Search for the cell housing the specified text and yield its (X, Y) center coordinate. 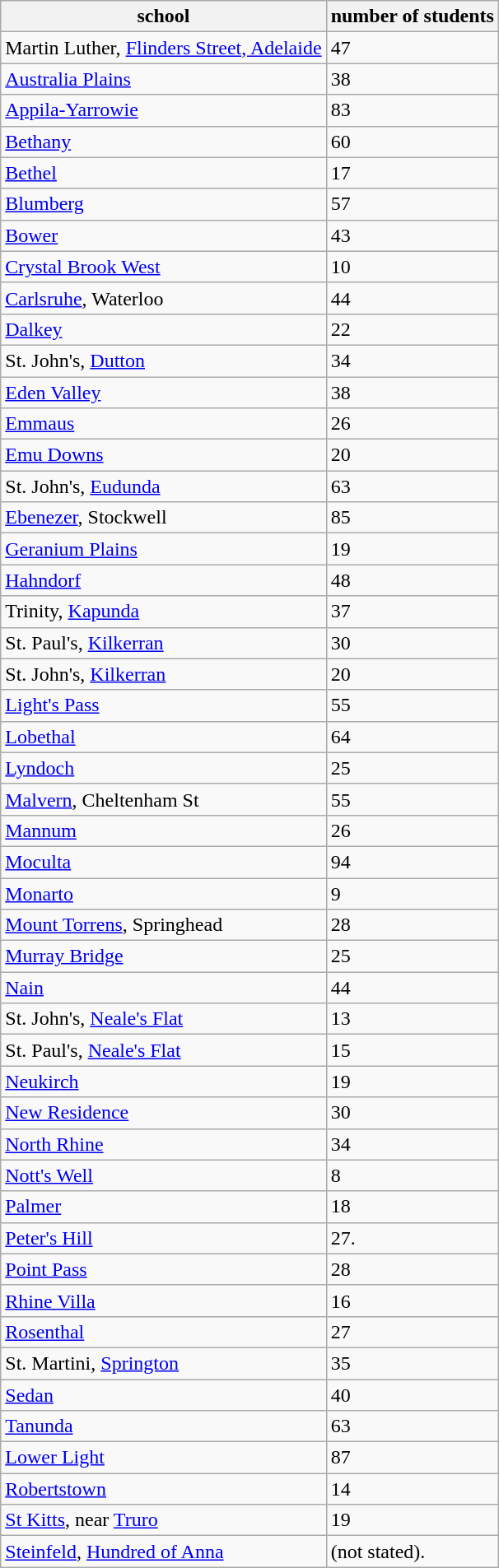
North Rhine (163, 1144)
St. John's, Eudunda (163, 486)
13 (412, 1019)
10 (412, 267)
Malvern, Cheltenham St (163, 799)
35 (412, 1363)
Blumberg (163, 204)
Lower Light (163, 1458)
Peter's Hill (163, 1238)
15 (412, 1050)
Point Pass (163, 1269)
Appila-Yarrowie (163, 110)
St. Paul's, Kilkerran (163, 643)
37 (412, 612)
Martin Luther, Flinders Street, Adelaide (163, 48)
57 (412, 204)
Ebenezer, Stockwell (163, 518)
47 (412, 48)
Murray Bridge (163, 956)
27. (412, 1238)
22 (412, 329)
St. John's, Dutton (163, 361)
St Kitts, near Truro (163, 1520)
Neukirch (163, 1082)
Geranium Plains (163, 549)
Palmer (163, 1207)
Mount Torrens, Springhead (163, 925)
87 (412, 1458)
St. John's, Kilkerran (163, 674)
Dalkey (163, 329)
85 (412, 518)
Hahndorf (163, 580)
Eden Valley (163, 393)
17 (412, 173)
Bethany (163, 142)
Rosenthal (163, 1332)
83 (412, 110)
number of students (412, 16)
Tanunda (163, 1426)
St. Martini, Springton (163, 1363)
Bower (163, 235)
48 (412, 580)
43 (412, 235)
Crystal Brook West (163, 267)
14 (412, 1489)
18 (412, 1207)
school (163, 16)
(not stated). (412, 1552)
Robertstown (163, 1489)
Emu Downs (163, 455)
Nain (163, 988)
Trinity, Kapunda (163, 612)
Australia Plains (163, 79)
Lyndoch (163, 768)
Steinfeld, Hundred of Anna (163, 1552)
Nott's Well (163, 1175)
64 (412, 737)
Bethel (163, 173)
St. Paul's, Neale's Flat (163, 1050)
8 (412, 1175)
Sedan (163, 1395)
Monarto (163, 893)
27 (412, 1332)
9 (412, 893)
Moculta (163, 862)
New Residence (163, 1113)
Mannum (163, 831)
16 (412, 1300)
St. John's, Neale's Flat (163, 1019)
Rhine Villa (163, 1300)
40 (412, 1395)
Emmaus (163, 424)
94 (412, 862)
Light's Pass (163, 705)
Carlsruhe, Waterloo (163, 298)
Lobethal (163, 737)
60 (412, 142)
